Determine the (x, y) coordinate at the center of the cell enclosing the given text.  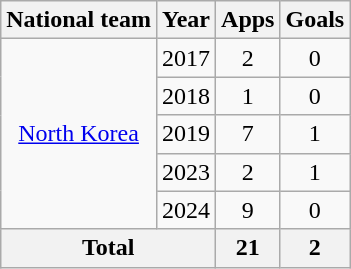
2017 (186, 58)
2018 (186, 96)
9 (248, 210)
Total (108, 248)
2024 (186, 210)
North Korea (79, 134)
Goals (315, 20)
7 (248, 134)
Year (186, 20)
21 (248, 248)
Apps (248, 20)
2023 (186, 172)
National team (79, 20)
2019 (186, 134)
